Extract the [X, Y] coordinate from the center of the cell holding the provided text.  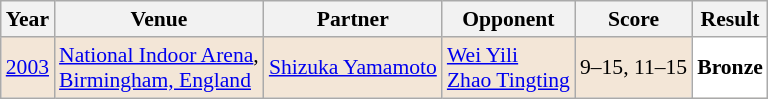
2003 [28, 68]
Opponent [508, 19]
9–15, 11–15 [634, 68]
Wei Yili Zhao Tingting [508, 68]
Score [634, 19]
Bronze [730, 68]
Shizuka Yamamoto [353, 68]
Year [28, 19]
National Indoor Arena,Birmingham, England [159, 68]
Result [730, 19]
Venue [159, 19]
Partner [353, 19]
